Capture the cell that displays the provided text and extract its [X, Y] central coordinate. 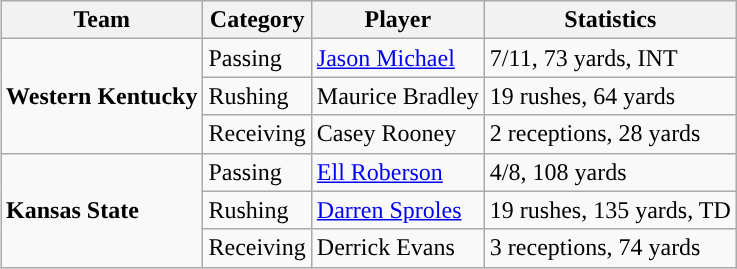
19 rushes, 135 yards, TD [610, 210]
Kansas State [102, 210]
Category [257, 20]
4/8, 108 yards [610, 172]
Casey Rooney [398, 134]
Western Kentucky [102, 96]
3 receptions, 74 yards [610, 248]
Player [398, 20]
7/11, 73 yards, INT [610, 58]
19 rushes, 64 yards [610, 96]
2 receptions, 28 yards [610, 134]
Jason Michael [398, 58]
Ell Roberson [398, 172]
Derrick Evans [398, 248]
Team [102, 20]
Darren Sproles [398, 210]
Maurice Bradley [398, 96]
Statistics [610, 20]
